Output the (x, y) coordinate of the center of the cell containing the given text.  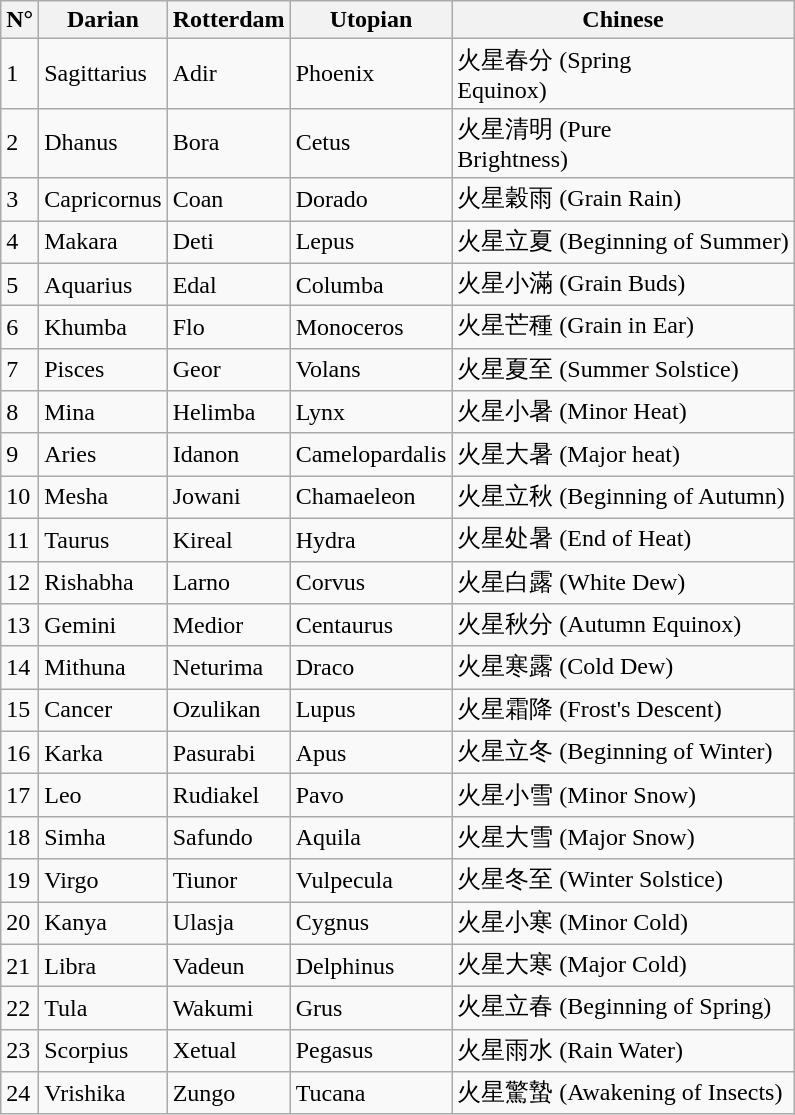
8 (20, 412)
9 (20, 454)
Aquila (371, 838)
Gemini (103, 626)
Neturima (228, 668)
火星大暑 (Major heat) (623, 454)
Mesha (103, 498)
火星冬至 (Winter Solstice) (623, 880)
火星春分 (SpringEquinox) (623, 74)
Wakumi (228, 1008)
火星大寒 (Major Cold) (623, 966)
Draco (371, 668)
Tula (103, 1008)
火星夏至 (Summer Solstice) (623, 370)
Mithuna (103, 668)
火星穀雨 (Grain Rain) (623, 200)
Tucana (371, 1094)
Ozulikan (228, 710)
Medior (228, 626)
火星白露 (White Dew) (623, 582)
2 (20, 143)
22 (20, 1008)
Leo (103, 796)
火星清明 (PureBrightness) (623, 143)
21 (20, 966)
Pavo (371, 796)
20 (20, 924)
火星立夏 (Beginning of Summer) (623, 242)
16 (20, 752)
Ulasja (228, 924)
Mina (103, 412)
火星立秋 (Beginning of Autumn) (623, 498)
19 (20, 880)
Rotterdam (228, 20)
Aries (103, 454)
Tiunor (228, 880)
7 (20, 370)
Monoceros (371, 328)
Darian (103, 20)
6 (20, 328)
12 (20, 582)
Chinese (623, 20)
Lynx (371, 412)
Apus (371, 752)
Cygnus (371, 924)
23 (20, 1050)
18 (20, 838)
火星霜降 (Frost's Descent) (623, 710)
火星芒種 (Grain in Ear) (623, 328)
Adir (228, 74)
Centaurus (371, 626)
Dorado (371, 200)
Phoenix (371, 74)
火星雨水 (Rain Water) (623, 1050)
Geor (228, 370)
火星立春 (Beginning of Spring) (623, 1008)
Karka (103, 752)
火星小雪 (Minor Snow) (623, 796)
Rudiakel (228, 796)
Zungo (228, 1094)
5 (20, 284)
Scorpius (103, 1050)
Vulpecula (371, 880)
Utopian (371, 20)
N° (20, 20)
14 (20, 668)
Pasurabi (228, 752)
10 (20, 498)
Makara (103, 242)
Flo (228, 328)
Lepus (371, 242)
Camelopardalis (371, 454)
Bora (228, 143)
Khumba (103, 328)
Chamaeleon (371, 498)
火星寒露 (Cold Dew) (623, 668)
Grus (371, 1008)
火星小滿 (Grain Buds) (623, 284)
火星处暑 (End of Heat) (623, 540)
Volans (371, 370)
Helimba (228, 412)
Aquarius (103, 284)
火星秋分 (Autumn Equinox) (623, 626)
火星小暑 (Minor Heat) (623, 412)
Rishabha (103, 582)
Lupus (371, 710)
Capricornus (103, 200)
Kireal (228, 540)
Pisces (103, 370)
Dhanus (103, 143)
3 (20, 200)
Corvus (371, 582)
1 (20, 74)
Idanon (228, 454)
Kanya (103, 924)
火星大雪 (Major Snow) (623, 838)
Deti (228, 242)
Cetus (371, 143)
15 (20, 710)
Cancer (103, 710)
Hydra (371, 540)
Simha (103, 838)
Coan (228, 200)
火星驚蟄 (Awakening of Insects) (623, 1094)
火星小寒 (Minor Cold) (623, 924)
Sagittarius (103, 74)
24 (20, 1094)
Delphinus (371, 966)
Safundo (228, 838)
17 (20, 796)
Columba (371, 284)
Jowani (228, 498)
Xetual (228, 1050)
Pegasus (371, 1050)
Taurus (103, 540)
Larno (228, 582)
Libra (103, 966)
11 (20, 540)
火星立冬 (Beginning of Winter) (623, 752)
Virgo (103, 880)
Vrishika (103, 1094)
Edal (228, 284)
4 (20, 242)
13 (20, 626)
Vadeun (228, 966)
